Capture the cell that displays the provided text and extract its [X, Y] central coordinate. 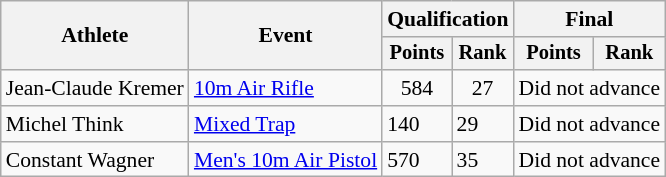
Michel Think [95, 124]
Jean-Claude Kremer [95, 88]
Athlete [95, 36]
140 [416, 124]
Mixed Trap [286, 124]
584 [416, 88]
10m Air Rifle [286, 88]
27 [483, 88]
Event [286, 36]
Qualification [448, 19]
Final [589, 19]
29 [483, 124]
